Determine the [X, Y] coordinate at the center of the cell enclosing the given text.  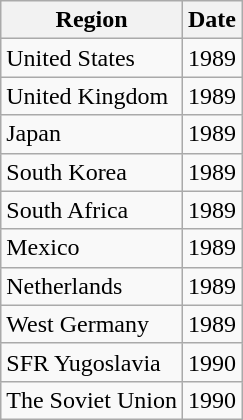
South Korea [92, 172]
Netherlands [92, 286]
United Kingdom [92, 96]
Region [92, 20]
The Soviet Union [92, 400]
West Germany [92, 324]
Japan [92, 134]
South Africa [92, 210]
Mexico [92, 248]
SFR Yugoslavia [92, 362]
United States [92, 58]
Date [212, 20]
